Provide the (x, y) coordinate of the cell's center where the given text is located.  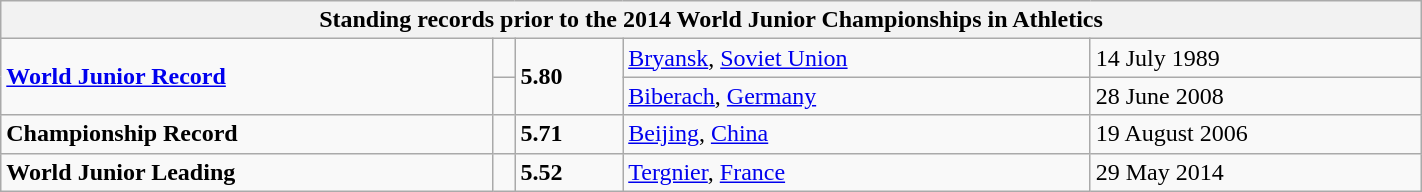
Biberach, Germany (856, 96)
Bryansk, Soviet Union (856, 58)
Standing records prior to the 2014 World Junior Championships in Athletics (711, 20)
14 July 1989 (1256, 58)
29 May 2014 (1256, 172)
World Junior Record (247, 77)
5.52 (569, 172)
5.80 (569, 77)
Championship Record (247, 134)
Tergnier, France (856, 172)
19 August 2006 (1256, 134)
5.71 (569, 134)
World Junior Leading (247, 172)
28 June 2008 (1256, 96)
Beijing, China (856, 134)
